Provide the (X, Y) coordinate of the cell's center where the given text is located.  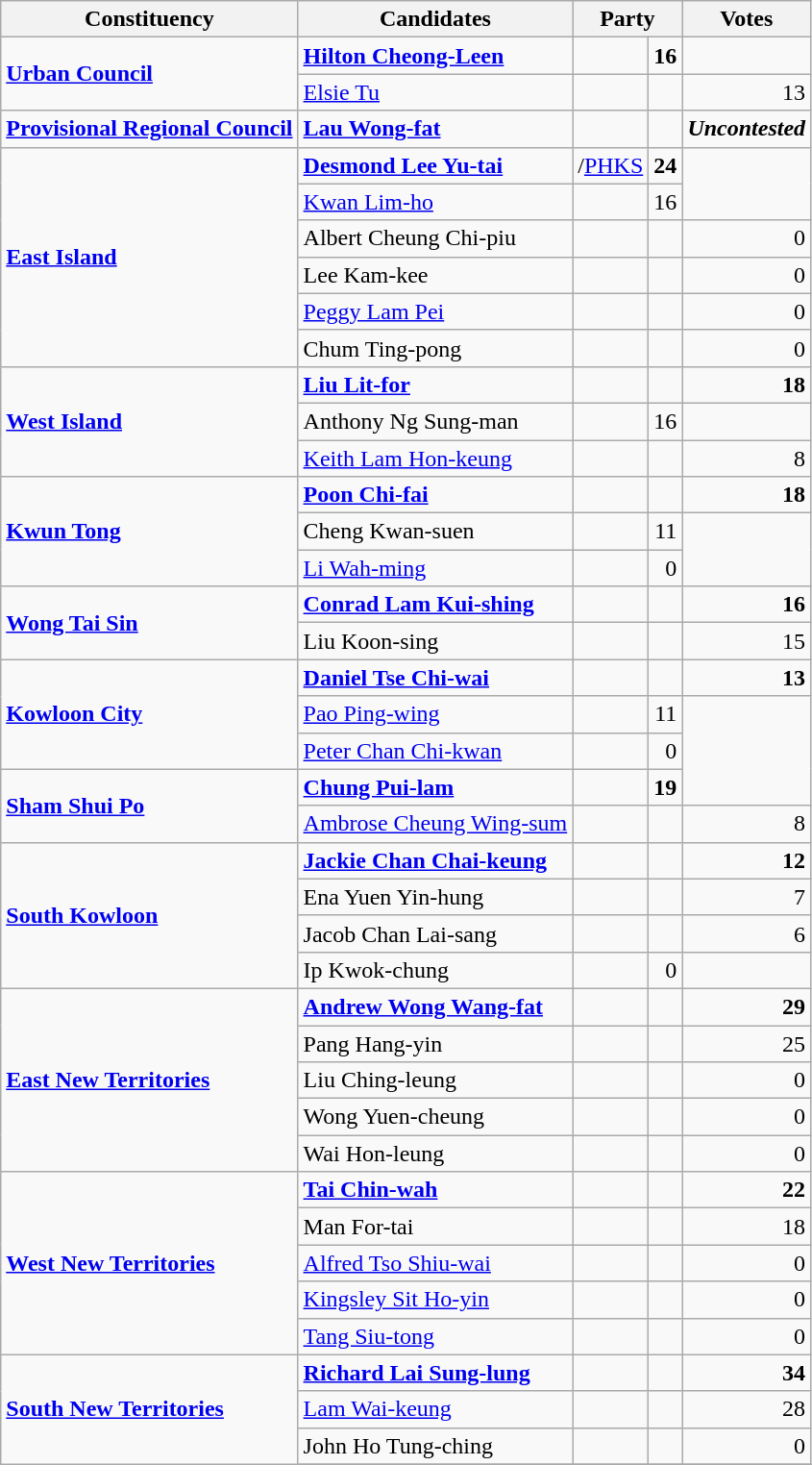
Keith Lam Hon-keung (435, 459)
19 (665, 787)
7 (747, 897)
Pang Hang-yin (435, 1043)
34 (747, 1373)
West Island (150, 421)
Hilton Cheong-Leen (435, 56)
28 (747, 1409)
15 (747, 641)
12 (747, 860)
Chum Ting-pong (435, 348)
Jacob Chan Lai-sang (435, 933)
Cheng Kwan-suen (435, 532)
Sham Shui Po (150, 806)
Votes (747, 19)
Daniel Tse Chi-wai (435, 678)
Provisional Regional Council (150, 129)
Kwan Lim-ho (435, 202)
East Island (150, 257)
Tang Siu-tong (435, 1336)
Liu Ching-leung (435, 1080)
Kowloon City (150, 714)
Uncontested (747, 129)
South Kowloon (150, 915)
South New Territories (150, 1409)
Li Wah-ming (435, 568)
Pao Ping-wing (435, 714)
Lau Wong-fat (435, 129)
Lam Wai-keung (435, 1409)
Poon Chi-fai (435, 495)
Chung Pui-lam (435, 787)
22 (747, 1190)
24 (665, 165)
29 (747, 1006)
Wai Hon-leung (435, 1154)
Conrad Lam Kui-shing (435, 605)
6 (747, 933)
Kwun Tong (150, 532)
25 (747, 1043)
Andrew Wong Wang-fat (435, 1006)
Kingsley Sit Ho-yin (435, 1300)
Wong Tai Sin (150, 623)
Peggy Lam Pei (435, 311)
Party (627, 19)
Constituency (150, 19)
Lee Kam-kee (435, 275)
Candidates (435, 19)
Anthony Ng Sung-man (435, 421)
Elsie Tu (435, 92)
/PHKS (611, 165)
Alfred Tso Shiu-wai (435, 1263)
Ip Kwok-chung (435, 970)
Peter Chan Chi-kwan (435, 751)
Ambrose Cheung Wing-sum (435, 824)
West New Territories (150, 1263)
Man For-tai (435, 1227)
Liu Koon-sing (435, 641)
Tai Chin-wah (435, 1190)
Urban Council (150, 74)
Desmond Lee Yu-tai (435, 165)
Ena Yuen Yin-hung (435, 897)
Liu Lit-for (435, 385)
Albert Cheung Chi-piu (435, 238)
Jackie Chan Chai-keung (435, 860)
Richard Lai Sung-lung (435, 1373)
Wong Yuen-cheung (435, 1117)
East New Territories (150, 1080)
John Ho Tung-ching (435, 1446)
